From the cell containing the given text, extract its center point as [x, y] coordinate. 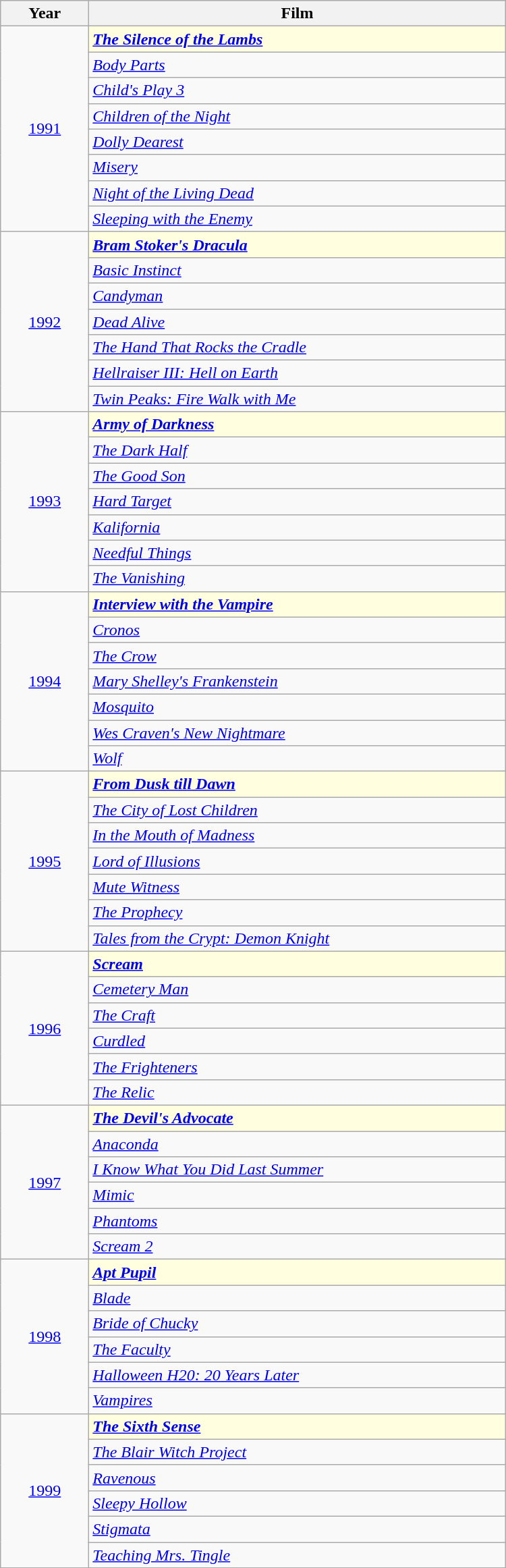
Dolly Dearest [297, 142]
Bram Stoker's Dracula [297, 244]
The Silence of the Lambs [297, 39]
Apt Pupil [297, 1272]
Scream [297, 964]
Children of the Night [297, 116]
1994 [45, 681]
Sleeping with the Enemy [297, 219]
Night of the Living Dead [297, 193]
The City of Lost Children [297, 810]
Tales from the Crypt: Demon Knight [297, 938]
Stigmata [297, 1529]
The Good Son [297, 476]
Phantoms [297, 1221]
1991 [45, 129]
Wes Craven's New Nightmare [297, 732]
Anaconda [297, 1144]
Scream 2 [297, 1247]
The Frighteners [297, 1066]
Blade [297, 1298]
1999 [45, 1490]
Film [297, 13]
Ravenous [297, 1478]
Teaching Mrs. Tingle [297, 1555]
The Crow [297, 655]
The Devil's Advocate [297, 1118]
Halloween H20: 20 Years Later [297, 1375]
I Know What You Did Last Summer [297, 1170]
Lord of Illusions [297, 861]
1992 [45, 321]
Interview with the Vampire [297, 604]
Candyman [297, 296]
Year [45, 13]
Mary Shelley's Frankenstein [297, 681]
The Dark Half [297, 450]
Mosquito [297, 707]
Hard Target [297, 502]
Misery [297, 167]
Army of Darkness [297, 425]
Mimic [297, 1195]
Body Parts [297, 65]
Twin Peaks: Fire Walk with Me [297, 399]
The Vanishing [297, 578]
1995 [45, 861]
Cronos [297, 630]
Wolf [297, 759]
The Blair Witch Project [297, 1452]
1998 [45, 1336]
The Relic [297, 1092]
Kalifornia [297, 527]
1997 [45, 1182]
Dead Alive [297, 322]
Vampires [297, 1401]
Mute Witness [297, 887]
Child's Play 3 [297, 90]
Sleepy Hollow [297, 1503]
Bride of Chucky [297, 1324]
Basic Instinct [297, 270]
Cemetery Man [297, 990]
The Hand That Rocks the Cradle [297, 348]
1993 [45, 502]
Curdled [297, 1041]
The Sixth Sense [297, 1426]
The Prophecy [297, 913]
The Faculty [297, 1349]
From Dusk till Dawn [297, 784]
Hellraiser III: Hell on Earth [297, 373]
The Craft [297, 1015]
Needful Things [297, 553]
1996 [45, 1028]
In the Mouth of Madness [297, 836]
